Locate the cell with the specified text and output its [x, y] center coordinate. 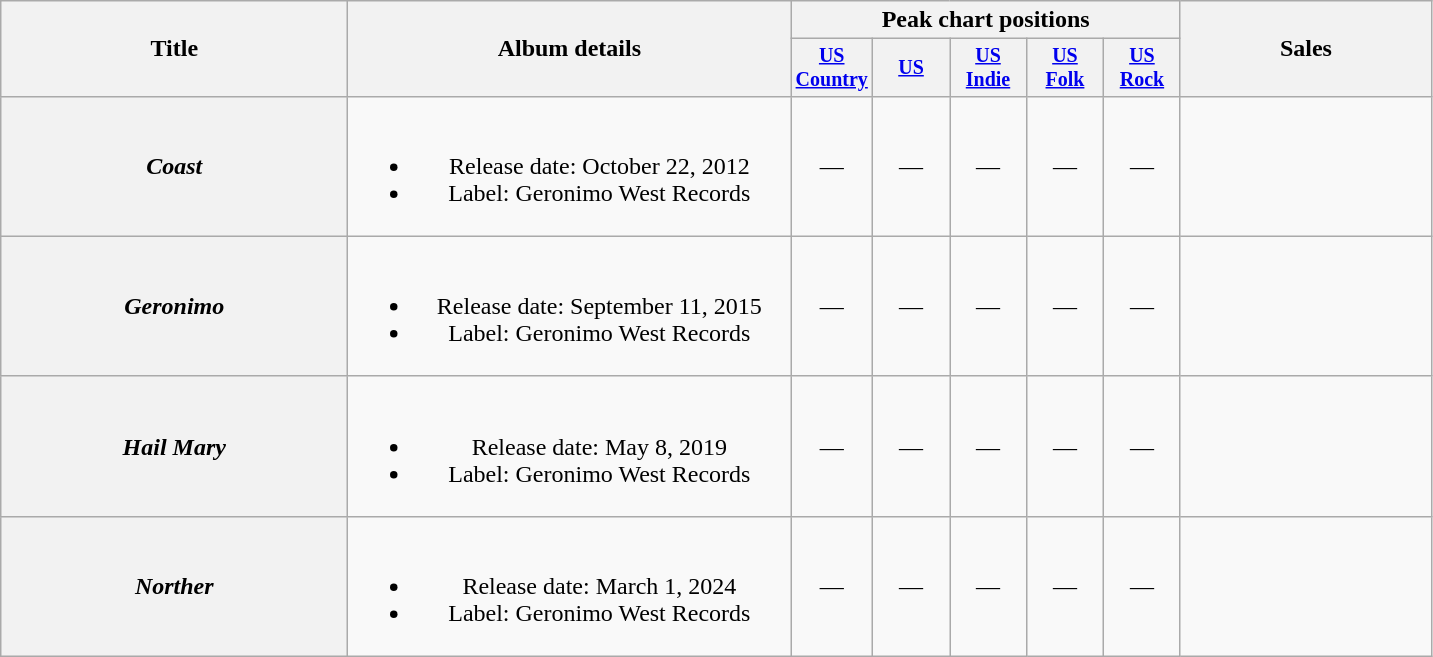
US [912, 68]
Release date: March 1, 2024Label: Geronimo West Records [570, 586]
Release date: May 8, 2019Label: Geronimo West Records [570, 446]
USFolk [1064, 68]
Release date: September 11, 2015Label: Geronimo West Records [570, 306]
USRock [1142, 68]
Coast [174, 166]
Title [174, 49]
Norther [174, 586]
US Country [832, 68]
Peak chart positions [986, 20]
Album details [570, 49]
Geronimo [174, 306]
USIndie [988, 68]
Release date: October 22, 2012Label: Geronimo West Records [570, 166]
Hail Mary [174, 446]
Sales [1306, 49]
